Pinpoint the cell where the given text exists, returning its (x, y) midpoint coordinate. 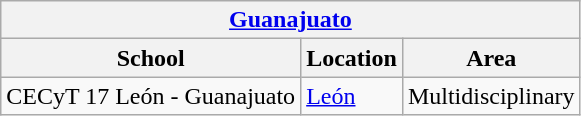
Location (352, 58)
School (151, 58)
León (352, 96)
CECyT 17 León - Guanajuato (151, 96)
Area (491, 58)
Guanajuato (290, 20)
Multidisciplinary (491, 96)
